Locate the cell with the specified text and output its (X, Y) center coordinate. 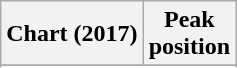
Chart (2017) (72, 34)
Peak position (189, 34)
